Return the (x, y) coordinate for the center point of the cell that contains the specified text.  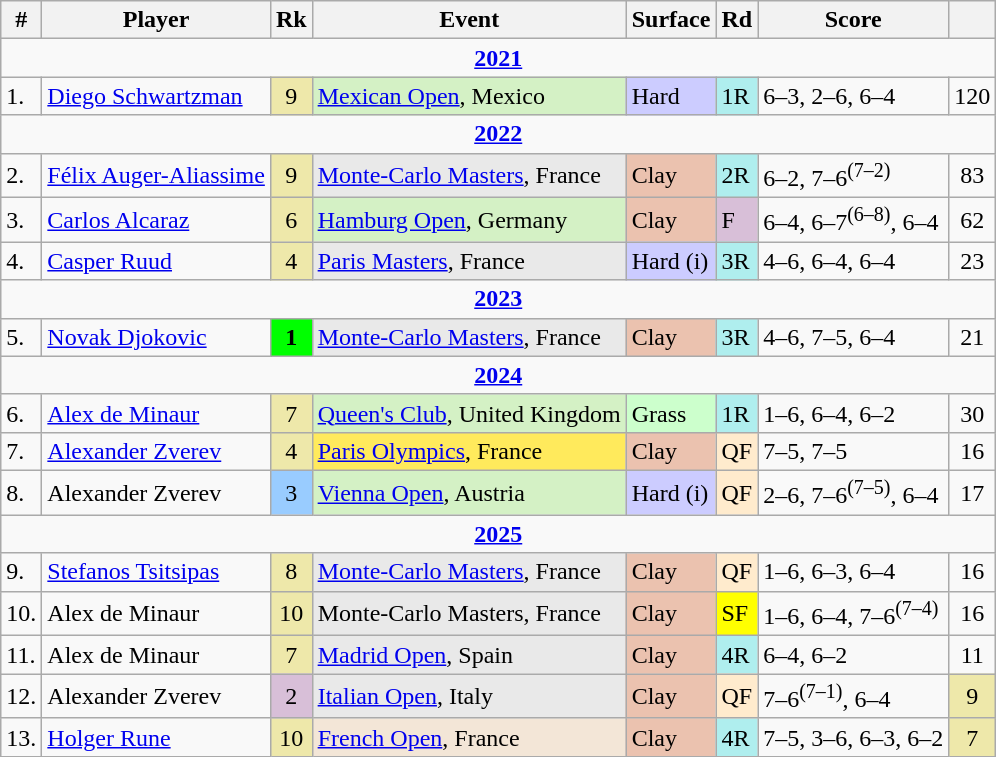
Queen's Club, United Kingdom (469, 413)
Casper Ruud (156, 261)
6–3, 2–6, 6–4 (854, 96)
# (22, 20)
2. (22, 176)
23 (972, 261)
Surface (671, 20)
8. (22, 492)
Rk (291, 20)
62 (972, 220)
2022 (498, 134)
Paris Olympics, France (469, 451)
Player (156, 20)
1–6, 6–4, 6–2 (854, 413)
2023 (498, 299)
13. (22, 737)
6. (22, 413)
F (737, 220)
11 (972, 655)
5. (22, 337)
30 (972, 413)
Event (469, 20)
4–6, 7–5, 6–4 (854, 337)
SF (737, 614)
1 (291, 337)
21 (972, 337)
Félix Auger-Aliassime (156, 176)
Paris Masters, France (469, 261)
120 (972, 96)
2025 (498, 534)
3 (291, 492)
1–6, 6–3, 6–4 (854, 572)
7–5, 3–6, 6–3, 6–2 (854, 737)
83 (972, 176)
11. (22, 655)
2R (737, 176)
6–4, 6–7(6–8), 6–4 (854, 220)
Madrid Open, Spain (469, 655)
6–4, 6–2 (854, 655)
12. (22, 696)
2–6, 7–6(7–5), 6–4 (854, 492)
Carlos Alcaraz (156, 220)
Score (854, 20)
Hamburg Open, Germany (469, 220)
6–2, 7–6(7–2) (854, 176)
Stefanos Tsitsipas (156, 572)
Rd (737, 20)
10. (22, 614)
3. (22, 220)
Grass (671, 413)
2021 (498, 58)
8 (291, 572)
6 (291, 220)
Novak Djokovic (156, 337)
17 (972, 492)
Hard (671, 96)
1. (22, 96)
2024 (498, 375)
Holger Rune (156, 737)
4–6, 6–4, 6–4 (854, 261)
2 (291, 696)
4. (22, 261)
7. (22, 451)
9. (22, 572)
7–6(7–1), 6–4 (854, 696)
1–6, 6–4, 7–6(7–4) (854, 614)
French Open, France (469, 737)
Diego Schwartzman (156, 96)
Vienna Open, Austria (469, 492)
Mexican Open, Mexico (469, 96)
Italian Open, Italy (469, 696)
7–5, 7–5 (854, 451)
